Capture the cell that displays the provided text and extract its (x, y) central coordinate. 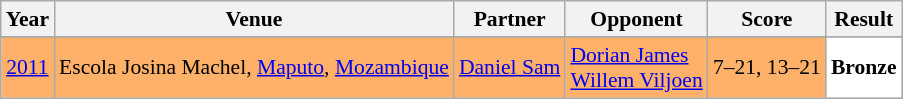
7–21, 13–21 (767, 68)
Venue (254, 19)
Result (864, 19)
Bronze (864, 68)
2011 (28, 68)
Score (767, 19)
Daniel Sam (510, 68)
Escola Josina Machel, Maputo, Mozambique (254, 68)
Opponent (636, 19)
Partner (510, 19)
Year (28, 19)
Dorian James Willem Viljoen (636, 68)
